Pinpoint the cell where the given text exists, returning its (x, y) midpoint coordinate. 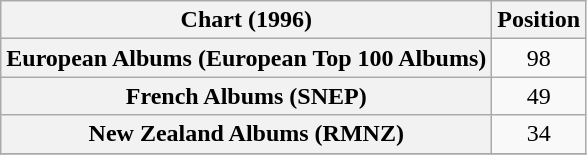
French Albums (SNEP) (246, 96)
European Albums (European Top 100 Albums) (246, 58)
Position (539, 20)
34 (539, 134)
49 (539, 96)
Chart (1996) (246, 20)
New Zealand Albums (RMNZ) (246, 134)
98 (539, 58)
